Return the (x, y) coordinate for the center point of the cell that contains the specified text.  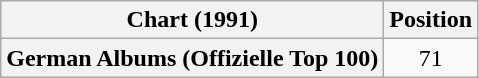
Position (431, 20)
German Albums (Offizielle Top 100) (192, 58)
71 (431, 58)
Chart (1991) (192, 20)
